Output the (X, Y) coordinate of the center of the cell containing the given text.  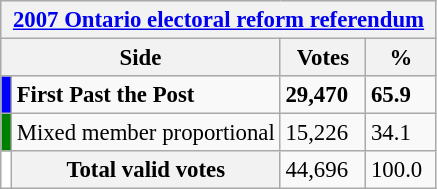
44,696 (323, 170)
Votes (323, 58)
Side (140, 58)
65.9 (402, 95)
Total valid votes (146, 170)
% (402, 58)
100.0 (402, 170)
15,226 (323, 133)
First Past the Post (146, 95)
29,470 (323, 95)
Mixed member proportional (146, 133)
2007 Ontario electoral reform referendum (219, 20)
34.1 (402, 133)
